Search for the cell housing the specified text and yield its (x, y) center coordinate. 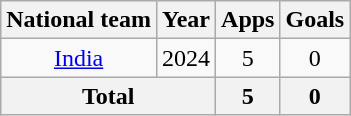
India (79, 58)
Total (108, 96)
National team (79, 20)
Goals (315, 20)
Year (186, 20)
2024 (186, 58)
Apps (248, 20)
